Provide the (x, y) coordinate of the cell's center where the given text is located.  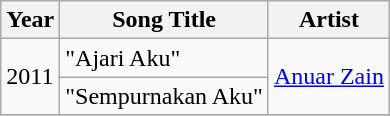
2011 (30, 77)
"Ajari Aku" (164, 58)
Anuar Zain (328, 77)
Song Title (164, 20)
Artist (328, 20)
"Sempurnakan Aku" (164, 96)
Year (30, 20)
